Provide the [x, y] coordinate of the cell's center where the given text is located.  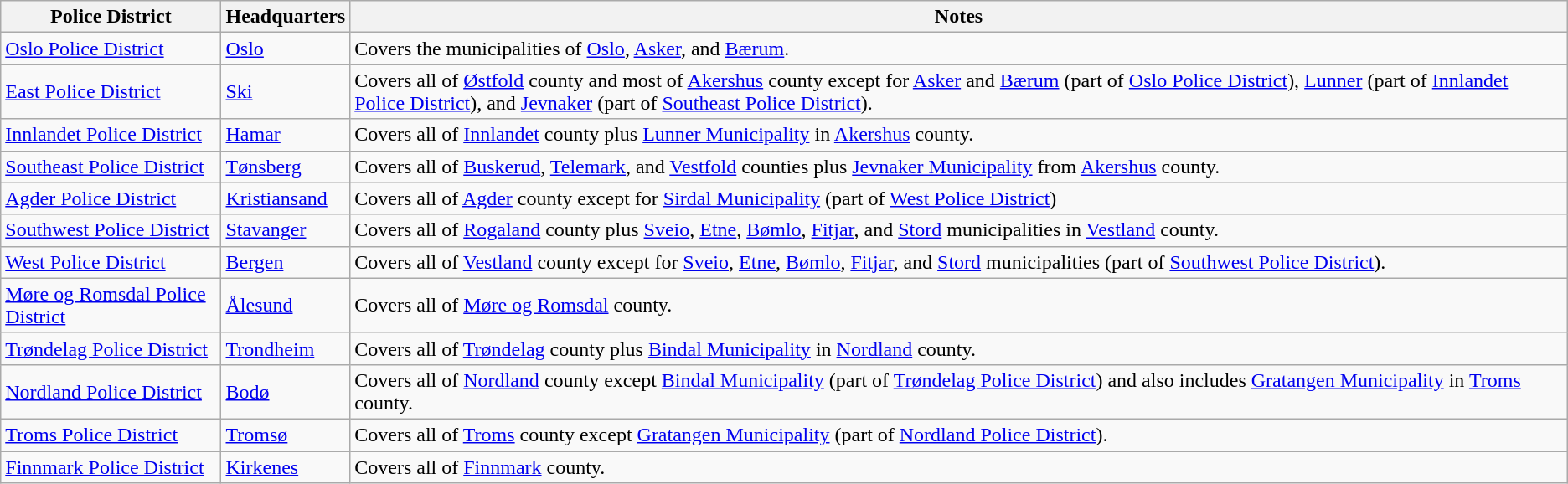
Covers all of Innlandet county plus Lunner Municipality in Akershus county. [959, 135]
Nordland Police District [111, 392]
Stavanger [286, 230]
West Police District [111, 262]
Trondheim [286, 348]
Covers all of Rogaland county plus Sveio, Etne, Bømlo, Fitjar, and Stord municipalities in Vestland county. [959, 230]
Ålesund [286, 305]
Møre og Romsdal Police District [111, 305]
Hamar [286, 135]
Covers all of Buskerud, Telemark, and Vestfold counties plus Jevnaker Municipality from Akershus county. [959, 167]
Oslo [286, 49]
Kristiansand [286, 198]
Bodø [286, 392]
Troms Police District [111, 435]
Headquarters [286, 17]
Covers all of Møre og Romsdal county. [959, 305]
East Police District [111, 92]
Finnmark Police District [111, 466]
Notes [959, 17]
Innlandet Police District [111, 135]
Trøndelag Police District [111, 348]
Ski [286, 92]
Covers all of Vestland county except for Sveio, Etne, Bømlo, Fitjar, and Stord municipalities (part of Southwest Police District). [959, 262]
Covers all of Troms county except Gratangen Municipality (part of Nordland Police District). [959, 435]
Covers the municipalities of Oslo, Asker, and Bærum. [959, 49]
Tønsberg [286, 167]
Oslo Police District [111, 49]
Southwest Police District [111, 230]
Covers all of Agder county except for Sirdal Municipality (part of West Police District) [959, 198]
Police District [111, 17]
Kirkenes [286, 466]
Agder Police District [111, 198]
Covers all of Finnmark county. [959, 466]
Covers all of Trøndelag county plus Bindal Municipality in Nordland county. [959, 348]
Bergen [286, 262]
Southeast Police District [111, 167]
Tromsø [286, 435]
